Output the [X, Y] coordinate of the center of the cell containing the given text.  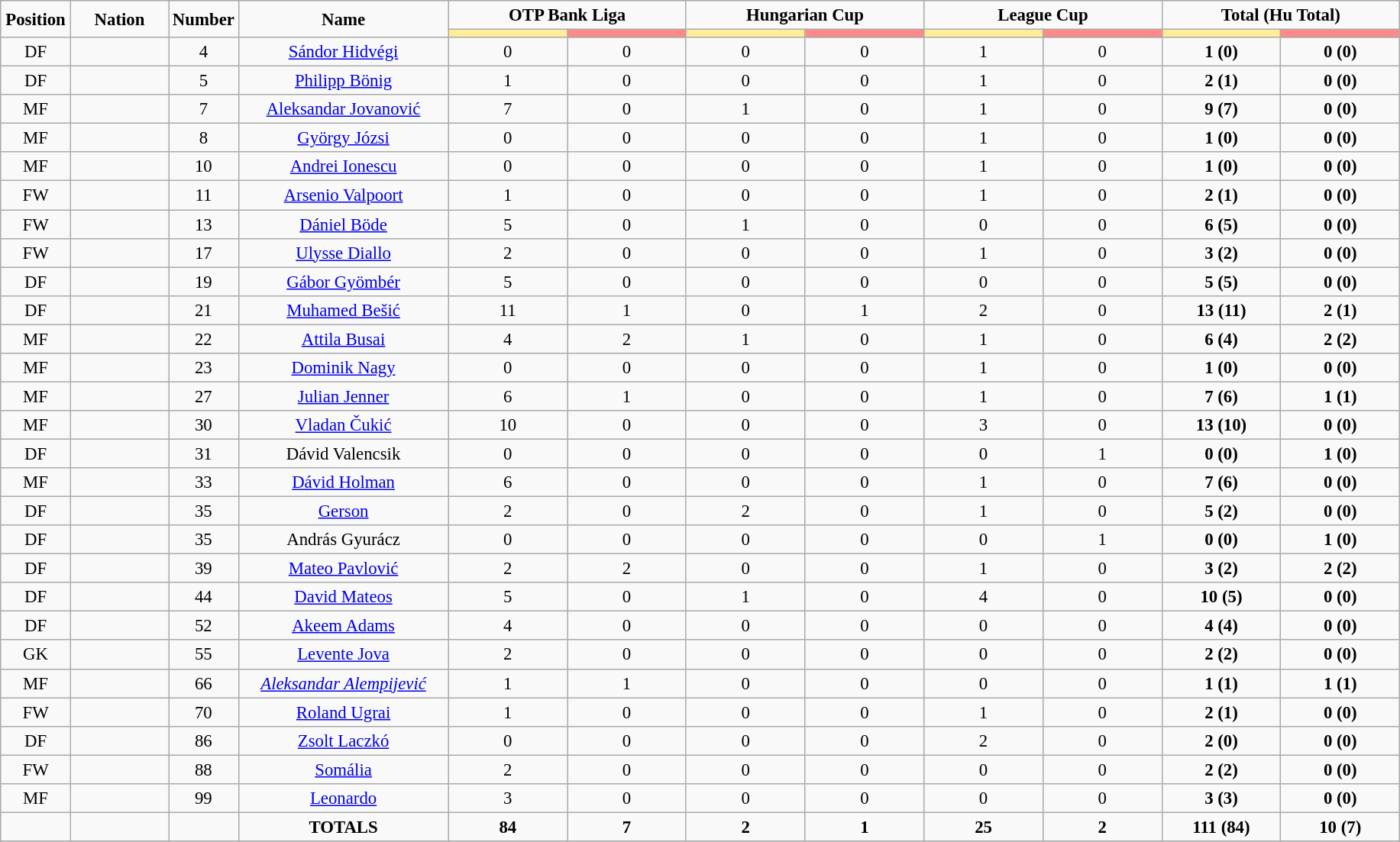
David Mateos [344, 597]
19 [204, 282]
Aleksandar Jovanović [344, 109]
22 [204, 339]
Sándor Hidvégi [344, 52]
52 [204, 626]
9 (7) [1221, 109]
Total (Hu Total) [1281, 15]
Gerson [344, 511]
Number [204, 19]
Aleksandar Alempijević [344, 683]
5 (2) [1221, 511]
Dávid Holman [344, 482]
Vladan Čukić [344, 425]
Dominik Nagy [344, 368]
Leonardo [344, 798]
44 [204, 597]
10 (5) [1221, 597]
2 (0) [1221, 740]
84 [508, 827]
88 [204, 769]
39 [204, 569]
Hungarian Cup [805, 15]
Muhamed Bešić [344, 310]
Julian Jenner [344, 396]
League Cup [1043, 15]
3 (3) [1221, 798]
13 [204, 224]
Akeem Adams [344, 626]
23 [204, 368]
33 [204, 482]
András Gyurácz [344, 540]
Mateo Pavlović [344, 569]
Andrei Ionescu [344, 167]
Ulysse Diallo [344, 253]
6 (4) [1221, 339]
99 [204, 798]
Name [344, 19]
Attila Busai [344, 339]
21 [204, 310]
Philipp Bönig [344, 81]
70 [204, 712]
17 [204, 253]
25 [984, 827]
86 [204, 740]
13 (10) [1221, 425]
Dávid Valencsik [344, 453]
Levente Jova [344, 655]
OTP Bank Liga [567, 15]
4 (4) [1221, 626]
Roland Ugrai [344, 712]
Dániel Böde [344, 224]
13 (11) [1221, 310]
György Józsi [344, 138]
Somália [344, 769]
55 [204, 655]
Gábor Gyömbér [344, 282]
Zsolt Laczkó [344, 740]
TOTALS [344, 827]
Position [36, 19]
Arsenio Valpoort [344, 195]
111 (84) [1221, 827]
8 [204, 138]
31 [204, 453]
5 (5) [1221, 282]
30 [204, 425]
66 [204, 683]
6 (5) [1221, 224]
Nation [119, 19]
10 (7) [1340, 827]
GK [36, 655]
27 [204, 396]
